Find where the given text appears and provide that cell's center as (X, Y) coordinate. 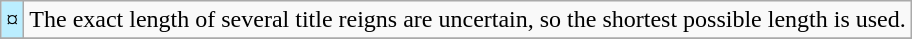
The exact length of several title reigns are uncertain, so the shortest possible length is used. (468, 20)
¤ (12, 20)
